Find where the given text appears and provide that cell's center as [x, y] coordinate. 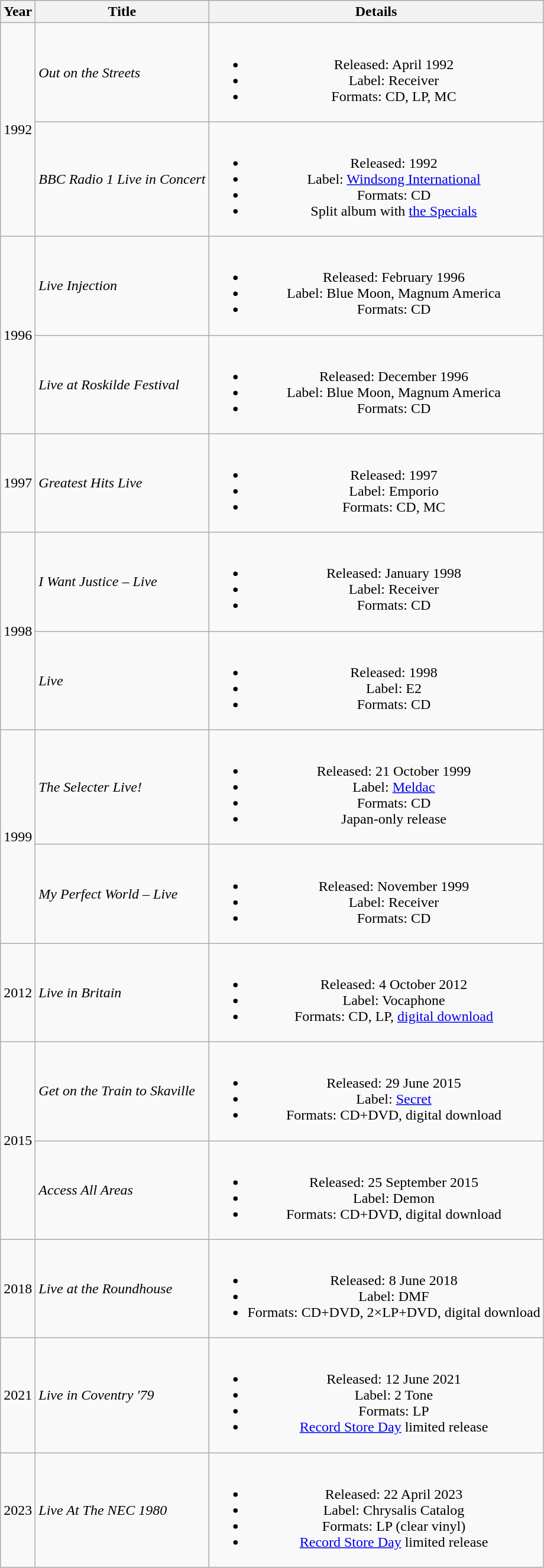
Released: 12 June 2021Label: 2 ToneFormats: LPRecord Store Day limited release [376, 1395]
1998 [18, 631]
Out on the Streets [122, 72]
My Perfect World – Live [122, 893]
1992 [18, 130]
I Want Justice – Live [122, 581]
1996 [18, 335]
The Selecter Live! [122, 787]
2018 [18, 1289]
BBC Radio 1 Live in Concert [122, 179]
Released: February 1996Label: Blue Moon, Magnum AmericaFormats: CD [376, 286]
Released: 1997Label: EmporioFormats: CD, MC [376, 483]
Released: 25 September 2015Label: DemonFormats: CD+DVD, digital download [376, 1190]
Get on the Train to Skaville [122, 1091]
Released: April 1992Label: ReceiverFormats: CD, LP, MC [376, 72]
1997 [18, 483]
Released: 1992Label: Windsong InternationalFormats: CDSplit album with the Specials [376, 179]
Released: 22 April 2023Label: Chrysalis CatalogFormats: LP (clear vinyl)Record Store Day limited release [376, 1510]
1999 [18, 837]
2015 [18, 1140]
Released: 1998Label: E2Formats: CD [376, 681]
Year [18, 12]
2023 [18, 1510]
Live at Roskilde Festival [122, 384]
Live At The NEC 1980 [122, 1510]
Released: January 1998Label: ReceiverFormats: CD [376, 581]
Live [122, 681]
Released: December 1996Label: Blue Moon, Magnum AmericaFormats: CD [376, 384]
Greatest Hits Live [122, 483]
Title [122, 12]
Released: 29 June 2015Label: SecretFormats: CD+DVD, digital download [376, 1091]
Live in Coventry '79 [122, 1395]
Live in Britain [122, 993]
Released: 21 October 1999Label: MeldacFormats: CDJapan-only release [376, 787]
2012 [18, 993]
Access All Areas [122, 1190]
Released: 4 October 2012Label: VocaphoneFormats: CD, LP, digital download [376, 993]
Live at the Roundhouse [122, 1289]
Released: November 1999Label: ReceiverFormats: CD [376, 893]
2021 [18, 1395]
Released: 8 June 2018Label: DMFFormats: CD+DVD, 2×LP+DVD, digital download [376, 1289]
Details [376, 12]
Live Injection [122, 286]
